Return the [X, Y] coordinate for the center point of the cell that contains the specified text.  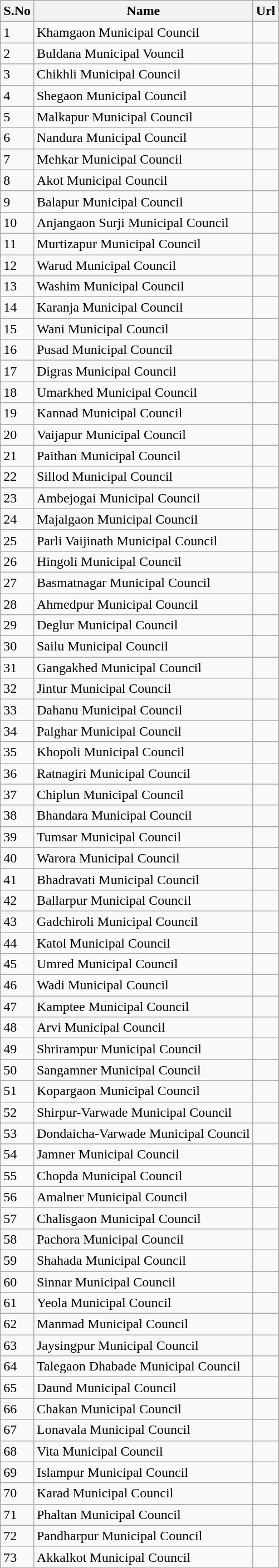
60 [17, 1281]
Shrirampur Municipal Council [143, 1049]
Shirpur-Varwade Municipal Council [143, 1112]
Mehkar Municipal Council [143, 159]
70 [17, 1493]
Khopoli Municipal Council [143, 752]
11 [17, 244]
59 [17, 1260]
41 [17, 879]
Daund Municipal Council [143, 1388]
32 [17, 689]
24 [17, 519]
54 [17, 1155]
69 [17, 1472]
16 [17, 350]
61 [17, 1303]
Malkapur Municipal Council [143, 117]
Yeola Municipal Council [143, 1303]
38 [17, 816]
Dondaicha-Varwade Municipal Council [143, 1133]
5 [17, 117]
Jamner Municipal Council [143, 1155]
57 [17, 1218]
27 [17, 583]
18 [17, 392]
6 [17, 138]
Karad Municipal Council [143, 1493]
Shahada Municipal Council [143, 1260]
Dahanu Municipal Council [143, 710]
Sinnar Municipal Council [143, 1281]
72 [17, 1536]
Akkalkot Municipal Council [143, 1557]
29 [17, 625]
Manmad Municipal Council [143, 1324]
Gadchiroli Municipal Council [143, 921]
36 [17, 773]
10 [17, 223]
55 [17, 1176]
Url [266, 11]
Vaijapur Municipal Council [143, 435]
39 [17, 837]
49 [17, 1049]
31 [17, 668]
Wadi Municipal Council [143, 985]
Chalisgaon Municipal Council [143, 1218]
40 [17, 858]
65 [17, 1388]
Deglur Municipal Council [143, 625]
Chakan Municipal Council [143, 1409]
20 [17, 435]
44 [17, 943]
Name [143, 11]
Anjangaon Surji Municipal Council [143, 223]
30 [17, 647]
Pusad Municipal Council [143, 350]
Hingoli Municipal Council [143, 561]
Sailu Municipal Council [143, 647]
Pachora Municipal Council [143, 1239]
Bhadravati Municipal Council [143, 879]
35 [17, 752]
Wani Municipal Council [143, 329]
52 [17, 1112]
Washim Municipal Council [143, 287]
Ambejogai Municipal Council [143, 498]
Chopda Municipal Council [143, 1176]
Karanja Municipal Council [143, 308]
Murtizapur Municipal Council [143, 244]
Islampur Municipal Council [143, 1472]
15 [17, 329]
Shegaon Municipal Council [143, 96]
63 [17, 1345]
Ahmedpur Municipal Council [143, 604]
62 [17, 1324]
12 [17, 265]
25 [17, 540]
Gangakhed Municipal Council [143, 668]
Kannad Municipal Council [143, 413]
Bhandara Municipal Council [143, 816]
14 [17, 308]
50 [17, 1070]
Pandharpur Municipal Council [143, 1536]
13 [17, 287]
Palghar Municipal Council [143, 731]
21 [17, 456]
7 [17, 159]
26 [17, 561]
Amalner Municipal Council [143, 1197]
47 [17, 1007]
45 [17, 964]
37 [17, 795]
1 [17, 32]
71 [17, 1515]
Warud Municipal Council [143, 265]
Buldana Municipal Vouncil [143, 53]
Paithan Municipal Council [143, 456]
58 [17, 1239]
Basmatnagar Municipal Council [143, 583]
Balapur Municipal Council [143, 201]
19 [17, 413]
9 [17, 201]
23 [17, 498]
Jaysingpur Municipal Council [143, 1345]
Vita Municipal Council [143, 1451]
53 [17, 1133]
51 [17, 1091]
Phaltan Municipal Council [143, 1515]
73 [17, 1557]
Khamgaon Municipal Council [143, 32]
Jintur Municipal Council [143, 689]
67 [17, 1430]
48 [17, 1028]
Ballarpur Municipal Council [143, 900]
Chiplun Municipal Council [143, 795]
17 [17, 371]
Majalgaon Municipal Council [143, 519]
Kopargaon Municipal Council [143, 1091]
Akot Municipal Council [143, 180]
66 [17, 1409]
Nandura Municipal Council [143, 138]
Katol Municipal Council [143, 943]
28 [17, 604]
Parli Vaijinath Municipal Council [143, 540]
4 [17, 96]
68 [17, 1451]
43 [17, 921]
Tumsar Municipal Council [143, 837]
Umarkhed Municipal Council [143, 392]
Sillod Municipal Council [143, 477]
22 [17, 477]
Umred Municipal Council [143, 964]
Arvi Municipal Council [143, 1028]
Ratnagiri Municipal Council [143, 773]
8 [17, 180]
64 [17, 1367]
42 [17, 900]
2 [17, 53]
Sangamner Municipal Council [143, 1070]
Chikhli Municipal Council [143, 75]
Kamptee Municipal Council [143, 1007]
S.No [17, 11]
33 [17, 710]
Digras Municipal Council [143, 371]
Lonavala Municipal Council [143, 1430]
3 [17, 75]
Talegaon Dhabade Municipal Council [143, 1367]
34 [17, 731]
56 [17, 1197]
46 [17, 985]
Warora Municipal Council [143, 858]
